Output the [x, y] coordinate of the center of the cell containing the given text.  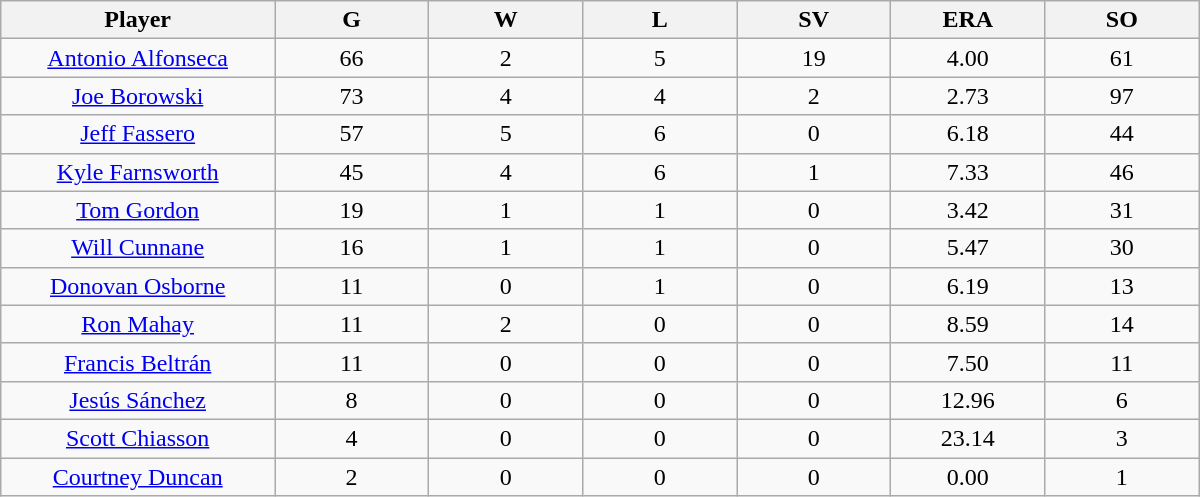
6.18 [968, 134]
Scott Chiasson [138, 438]
66 [352, 58]
61 [1122, 58]
SV [814, 20]
30 [1122, 248]
ERA [968, 20]
Will Cunnane [138, 248]
46 [1122, 172]
Tom Gordon [138, 210]
0.00 [968, 477]
Courtney Duncan [138, 477]
Player [138, 20]
97 [1122, 96]
Antonio Alfonseca [138, 58]
Joe Borowski [138, 96]
7.33 [968, 172]
L [660, 20]
8.59 [968, 324]
2.73 [968, 96]
Jeff Fassero [138, 134]
5.47 [968, 248]
W [506, 20]
73 [352, 96]
14 [1122, 324]
3.42 [968, 210]
23.14 [968, 438]
57 [352, 134]
16 [352, 248]
44 [1122, 134]
6.19 [968, 286]
SO [1122, 20]
45 [352, 172]
8 [352, 400]
31 [1122, 210]
3 [1122, 438]
Kyle Farnsworth [138, 172]
G [352, 20]
Ron Mahay [138, 324]
13 [1122, 286]
Francis Beltrán [138, 362]
7.50 [968, 362]
Jesús Sánchez [138, 400]
12.96 [968, 400]
4.00 [968, 58]
Donovan Osborne [138, 286]
